Detect which cell encompasses the target text, then output its [x, y] center coordinate. 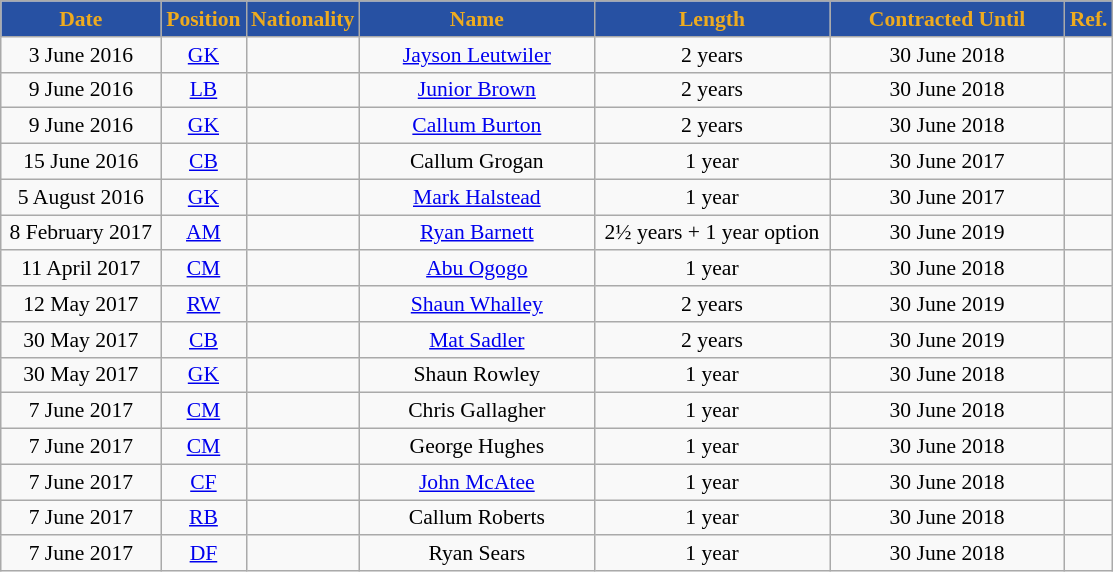
Ryan Barnett [476, 233]
Callum Roberts [476, 518]
Callum Burton [476, 126]
Nationality [302, 19]
Length [712, 19]
15 June 2016 [81, 162]
Name [476, 19]
Date [81, 19]
Mark Halstead [476, 197]
Ryan Sears [476, 554]
11 April 2017 [81, 269]
Callum Grogan [476, 162]
Mat Sadler [476, 340]
RW [204, 304]
Ref. [1089, 19]
CF [204, 482]
12 May 2017 [81, 304]
George Hughes [476, 447]
8 February 2017 [81, 233]
Shaun Rowley [476, 375]
Junior Brown [476, 90]
LB [204, 90]
John McAtee [476, 482]
Jayson Leutwiler [476, 55]
3 June 2016 [81, 55]
AM [204, 233]
Contracted Until [948, 19]
2½ years + 1 year option [712, 233]
Abu Ogogo [476, 269]
RB [204, 518]
DF [204, 554]
Shaun Whalley [476, 304]
Chris Gallagher [476, 411]
Position [204, 19]
5 August 2016 [81, 197]
